Identify which cell holds the provided text, then report its (X, Y) central coordinate. 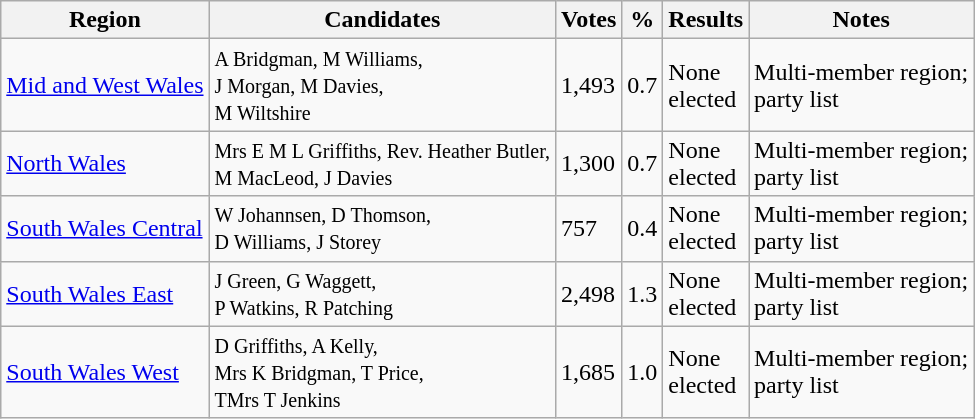
South Wales East (105, 294)
Notes (862, 20)
1,493 (589, 85)
1.3 (642, 294)
South Wales Central (105, 228)
Votes (589, 20)
757 (589, 228)
Mid and West Wales (105, 85)
Mrs E M L Griffiths, Rev. Heather Butler,M MacLeod, J Davies (382, 164)
J Green, G Waggett,P Watkins, R Patching (382, 294)
% (642, 20)
Results (706, 20)
D Griffiths, A Kelly,Mrs K Bridgman, T Price,TMrs T Jenkins (382, 372)
A Bridgman, M Williams,J Morgan, M Davies,M Wiltshire (382, 85)
1,685 (589, 372)
0.4 (642, 228)
W Johannsen, D Thomson,D Williams, J Storey (382, 228)
1,300 (589, 164)
1.0 (642, 372)
South Wales West (105, 372)
North Wales (105, 164)
2,498 (589, 294)
Region (105, 20)
Candidates (382, 20)
